Detect which cell encompasses the target text, then output its [x, y] center coordinate. 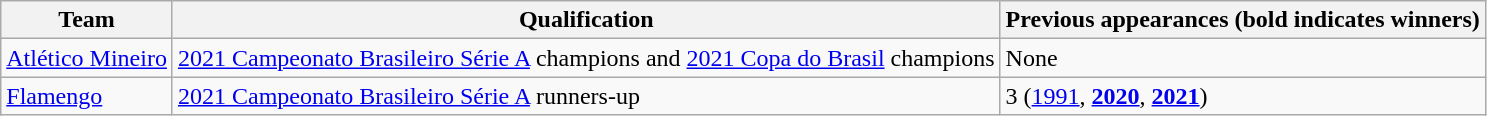
2021 Campeonato Brasileiro Série A champions and 2021 Copa do Brasil champions [586, 58]
2021 Campeonato Brasileiro Série A runners-up [586, 96]
Flamengo [87, 96]
Team [87, 20]
Atlético Mineiro [87, 58]
Previous appearances (bold indicates winners) [1242, 20]
None [1242, 58]
Qualification [586, 20]
3 (1991, 2020, 2021) [1242, 96]
